Return (x, y) of the center of cell containing provided text 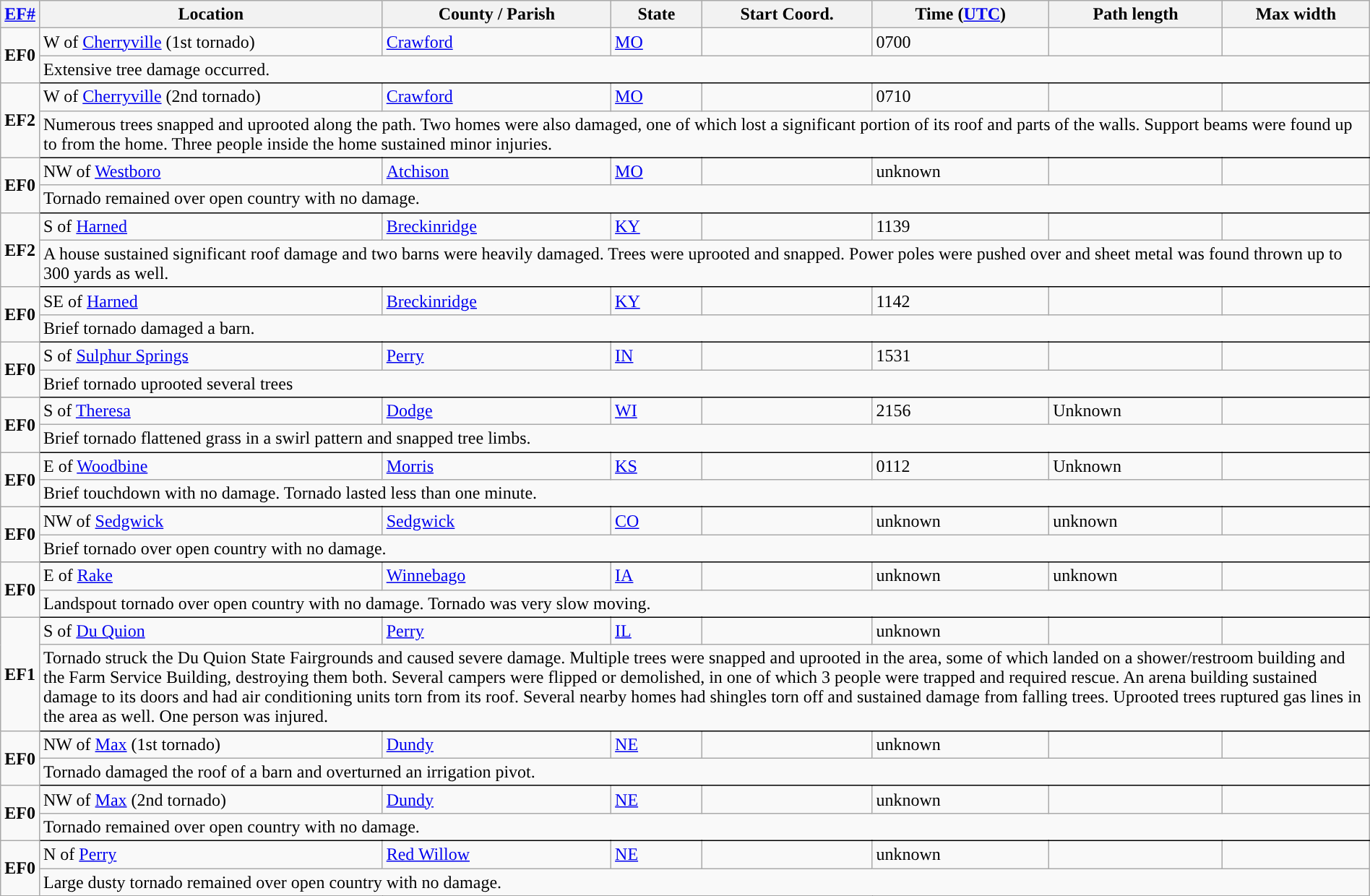
S of Harned (211, 226)
E of Rake (211, 576)
0700 (961, 42)
Atchison (496, 171)
CO (657, 521)
Red Willow (496, 854)
S of Du Quion (211, 631)
N of Perry (211, 854)
NW of Max (2nd tornado) (211, 799)
S of Sulphur Springs (211, 356)
Max width (1296, 14)
NW of Max (1st tornado) (211, 744)
County / Parish (496, 14)
2156 (961, 411)
IL (657, 631)
Brief touchdown with no damage. Tornado lasted less than one minute. (704, 494)
Winnebago (496, 576)
Morris (496, 466)
EF1 (20, 673)
IN (657, 356)
0710 (961, 97)
W of Cherryville (1st tornado) (211, 42)
1139 (961, 226)
Start Coord. (786, 14)
1142 (961, 301)
Brief tornado uprooted several trees (704, 384)
Brief tornado flattened grass in a swirl pattern and snapped tree limbs. (704, 439)
Brief tornado over open country with no damage. (704, 548)
Path length (1136, 14)
W of Cherryville (2nd tornado) (211, 97)
Landspout tornado over open country with no damage. Tornado was very slow moving. (704, 603)
SE of Harned (211, 301)
IA (657, 576)
Extensive tree damage occurred. (704, 69)
Large dusty tornado remained over open country with no damage. (704, 882)
0112 (961, 466)
Sedgwick (496, 521)
Location (211, 14)
Tornado damaged the roof of a barn and overturned an irrigation pivot. (704, 772)
NW of Westboro (211, 171)
WI (657, 411)
State (657, 14)
S of Theresa (211, 411)
Time (UTC) (961, 14)
1531 (961, 356)
Brief tornado damaged a barn. (704, 328)
E of Woodbine (211, 466)
NW of Sedgwick (211, 521)
Dodge (496, 411)
KS (657, 466)
EF# (20, 14)
